Detect which cell encompasses the target text, then output its (X, Y) center coordinate. 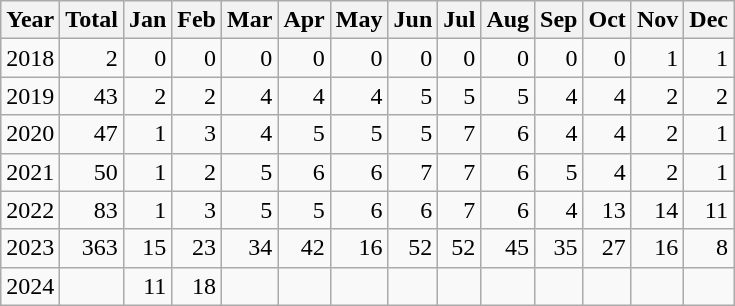
18 (197, 286)
Total (92, 20)
Feb (197, 20)
15 (147, 248)
Jun (413, 20)
Mar (250, 20)
Jan (147, 20)
Year (30, 20)
2023 (30, 248)
34 (250, 248)
Sep (559, 20)
45 (508, 248)
23 (197, 248)
Dec (709, 20)
2024 (30, 286)
Jul (460, 20)
2022 (30, 210)
47 (92, 134)
Oct (607, 20)
2020 (30, 134)
2021 (30, 172)
Nov (657, 20)
13 (607, 210)
May (359, 20)
50 (92, 172)
Aug (508, 20)
2019 (30, 96)
363 (92, 248)
Apr (304, 20)
2018 (30, 58)
42 (304, 248)
27 (607, 248)
35 (559, 248)
14 (657, 210)
8 (709, 248)
43 (92, 96)
83 (92, 210)
